Detect which cell encompasses the target text, then output its (X, Y) center coordinate. 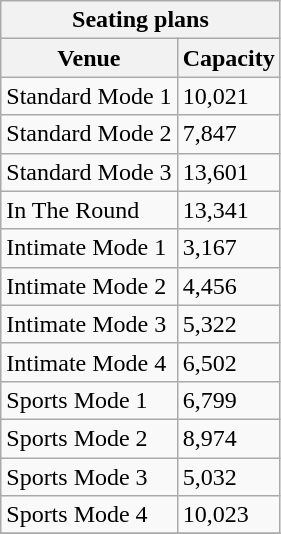
6,502 (228, 362)
Venue (89, 58)
5,322 (228, 324)
Intimate Mode 4 (89, 362)
Sports Mode 1 (89, 400)
Intimate Mode 3 (89, 324)
Standard Mode 3 (89, 172)
13,601 (228, 172)
Intimate Mode 2 (89, 286)
6,799 (228, 400)
Capacity (228, 58)
Standard Mode 1 (89, 96)
10,021 (228, 96)
Seating plans (140, 20)
5,032 (228, 477)
Sports Mode 2 (89, 438)
Sports Mode 3 (89, 477)
3,167 (228, 248)
7,847 (228, 134)
13,341 (228, 210)
Sports Mode 4 (89, 515)
Intimate Mode 1 (89, 248)
8,974 (228, 438)
4,456 (228, 286)
Standard Mode 2 (89, 134)
10,023 (228, 515)
In The Round (89, 210)
